Pinpoint the cell where the given text exists, returning its [x, y] midpoint coordinate. 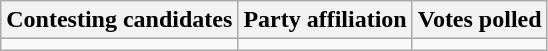
Contesting candidates [120, 20]
Votes polled [480, 20]
Party affiliation [325, 20]
